Detect which cell encompasses the target text, then output its [x, y] center coordinate. 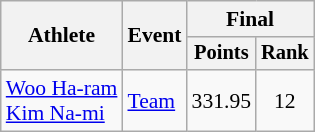
Points [222, 54]
Athlete [62, 36]
Rank [285, 54]
12 [285, 100]
331.95 [222, 100]
Event [154, 36]
Woo Ha-ramKim Na-mi [62, 100]
Team [154, 100]
Final [250, 19]
